Return [X, Y] of the center of cell containing provided text 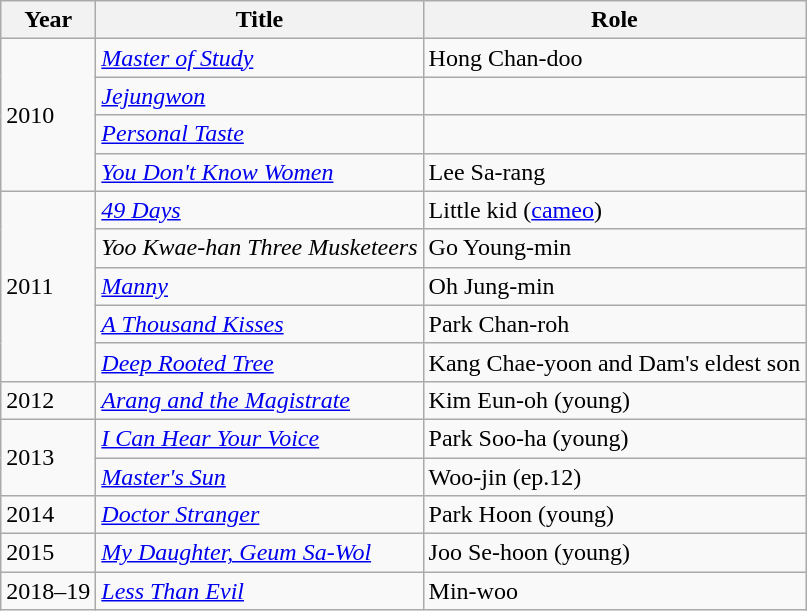
Hong Chan-doo [614, 58]
Manny [260, 286]
Park Hoon (young) [614, 515]
Master's Sun [260, 477]
I Can Hear Your Voice [260, 438]
Joo Se-hoon (young) [614, 553]
Kim Eun-oh (young) [614, 400]
Role [614, 20]
Min-woo [614, 591]
My Daughter, Geum Sa-Wol [260, 553]
2012 [48, 400]
Park Soo-ha (young) [614, 438]
Arang and the Magistrate [260, 400]
Yoo Kwae-han Three Musketeers [260, 248]
Doctor Stranger [260, 515]
Jejungwon [260, 96]
2010 [48, 115]
2013 [48, 457]
Woo-jin (ep.12) [614, 477]
Little kid (cameo) [614, 210]
You Don't Know Women [260, 172]
Deep Rooted Tree [260, 362]
Lee Sa-rang [614, 172]
Kang Chae-yoon and Dam's eldest son [614, 362]
Title [260, 20]
2011 [48, 286]
Master of Study [260, 58]
Oh Jung-min [614, 286]
2014 [48, 515]
Park Chan-roh [614, 324]
Go Young-min [614, 248]
A Thousand Kisses [260, 324]
2015 [48, 553]
2018–19 [48, 591]
49 Days [260, 210]
Year [48, 20]
Less Than Evil [260, 591]
Personal Taste [260, 134]
